Determine the (x, y) coordinate at the center of the cell enclosing the given text.  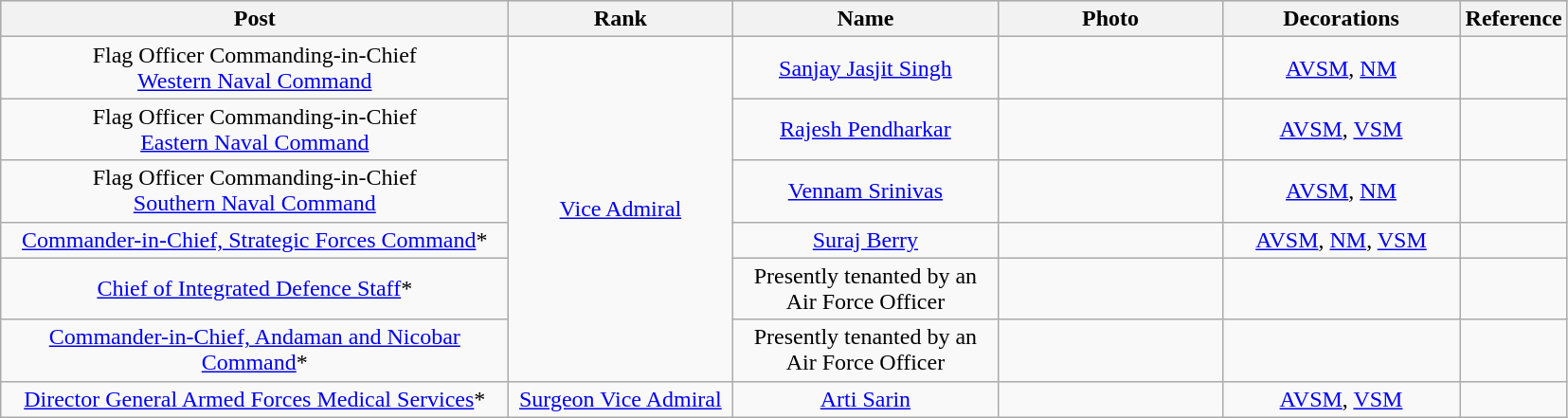
Reference (1514, 19)
Rank (621, 19)
Vice Admiral (621, 209)
Chief of Integrated Defence Staff* (255, 288)
Vennam Srinivas (866, 191)
Rajesh Pendharkar (866, 129)
Flag Officer Commanding-in-ChiefWestern Naval Command (255, 68)
AVSM, NM, VSM (1342, 240)
Commander-in-Chief, Andaman and Nicobar Command* (255, 351)
Commander-in-Chief, Strategic Forces Command* (255, 240)
Decorations (1342, 19)
Sanjay Jasjit Singh (866, 68)
Flag Officer Commanding-in-ChiefEastern Naval Command (255, 129)
Suraj Berry (866, 240)
Arti Sarin (866, 399)
Post (255, 19)
Director General Armed Forces Medical Services* (255, 399)
Photo (1110, 19)
Name (866, 19)
Surgeon Vice Admiral (621, 399)
Flag Officer Commanding-in-ChiefSouthern Naval Command (255, 191)
